Return the [X, Y] coordinate for the center point of the cell that contains the specified text.  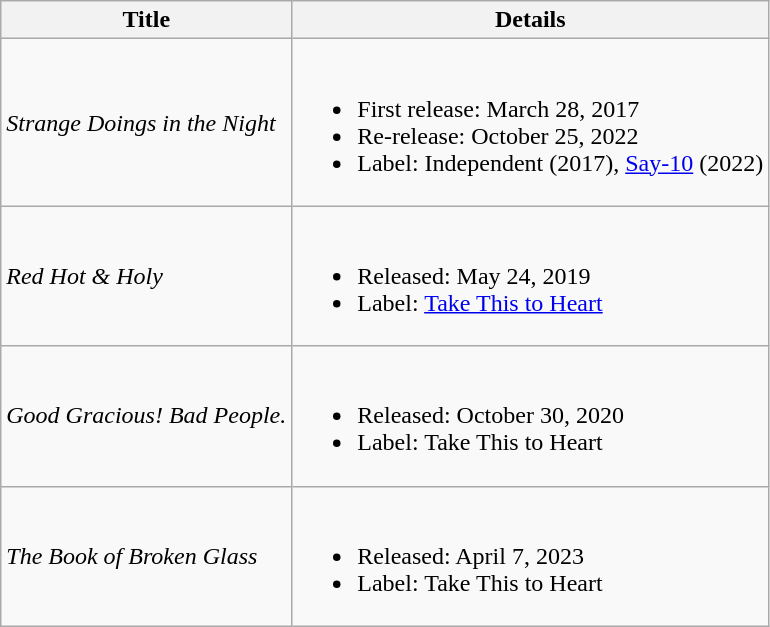
Strange Doings in the Night [146, 122]
Released: May 24, 2019Label: Take This to Heart [530, 276]
The Book of Broken Glass [146, 556]
Released: April 7, 2023Label: Take This to Heart [530, 556]
Good Gracious! Bad People. [146, 416]
First release: March 28, 2017Re-release: October 25, 2022Label: Independent (2017), Say-10 (2022) [530, 122]
Details [530, 20]
Red Hot & Holy [146, 276]
Released: October 30, 2020Label: Take This to Heart [530, 416]
Title [146, 20]
